Extract the [x, y] coordinate from the center of the cell holding the provided text.  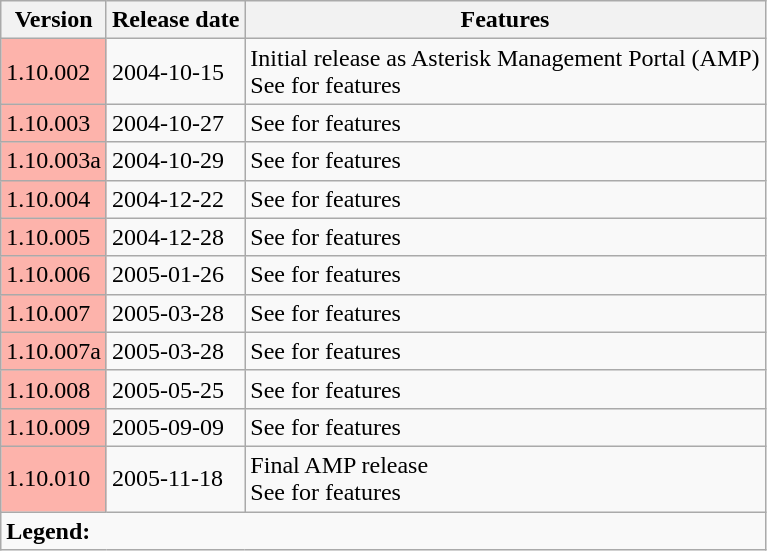
2005-11-18 [175, 478]
2004-12-28 [175, 237]
1.10.002 [54, 72]
Final AMP releaseSee for features [505, 478]
Version [54, 20]
1.10.003a [54, 161]
Features [505, 20]
2004-10-15 [175, 72]
1.10.010 [54, 478]
2005-09-09 [175, 427]
Legend: [383, 531]
1.10.005 [54, 237]
2005-01-26 [175, 275]
1.10.008 [54, 389]
2005-05-25 [175, 389]
2004-10-27 [175, 123]
1.10.003 [54, 123]
1.10.007a [54, 351]
1.10.004 [54, 199]
Initial release as Asterisk Management Portal (AMP)See for features [505, 72]
2004-10-29 [175, 161]
2004-12-22 [175, 199]
Release date [175, 20]
1.10.007 [54, 313]
1.10.009 [54, 427]
1.10.006 [54, 275]
